For the text-containing cell, return its midpoint in (X, Y) coordinate format. 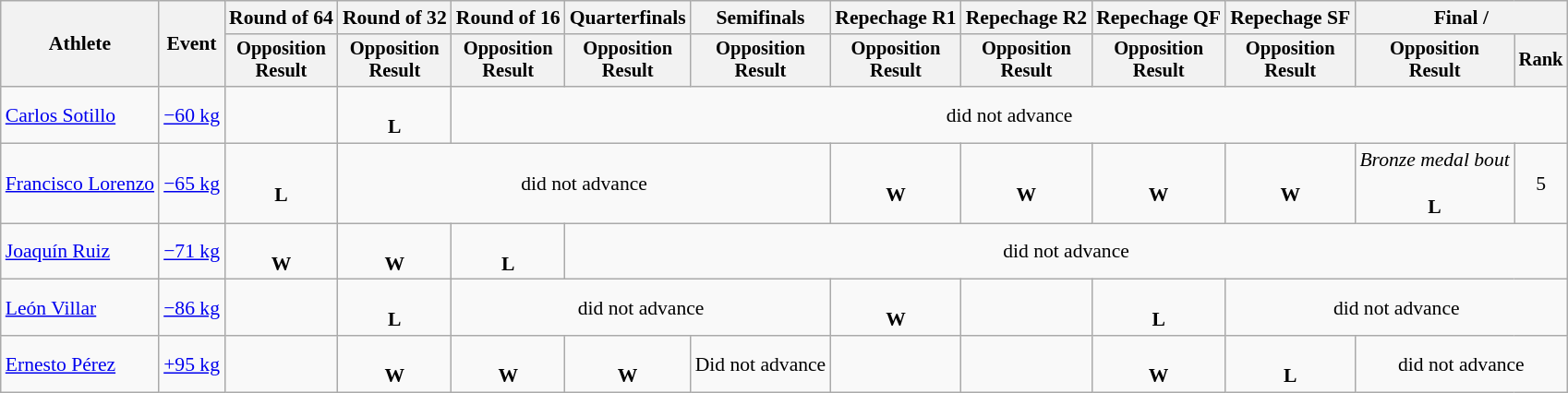
Bronze medal boutL (1434, 185)
5 (1541, 185)
Repechage SF (1290, 18)
+95 kg (192, 363)
Repechage R2 (1027, 18)
Event (192, 44)
Semifinals (761, 18)
−71 kg (192, 251)
Rank (1541, 61)
Joaquín Ruiz (79, 251)
−86 kg (192, 308)
Round of 64 (281, 18)
Repechage QF (1158, 18)
León Villar (79, 308)
Did not advance (761, 363)
Repechage R1 (896, 18)
−65 kg (192, 185)
Athlete (79, 44)
Final / (1461, 18)
Round of 16 (508, 18)
Quarterfinals (628, 18)
Carlos Sotillo (79, 114)
Ernesto Pérez (79, 363)
Francisco Lorenzo (79, 185)
−60 kg (192, 114)
Round of 32 (395, 18)
